Locate the cell with the specified text and output its (X, Y) center coordinate. 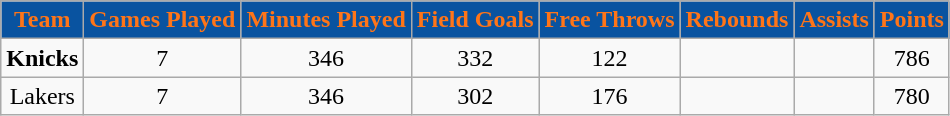
122 (610, 58)
786 (912, 58)
332 (475, 58)
Free Throws (610, 20)
Lakers (42, 96)
Field Goals (475, 20)
Minutes Played (326, 20)
Points (912, 20)
Assists (834, 20)
Games Played (162, 20)
Team (42, 20)
176 (610, 96)
Rebounds (737, 20)
302 (475, 96)
Knicks (42, 58)
780 (912, 96)
